Search for the cell housing the specified text and yield its (x, y) center coordinate. 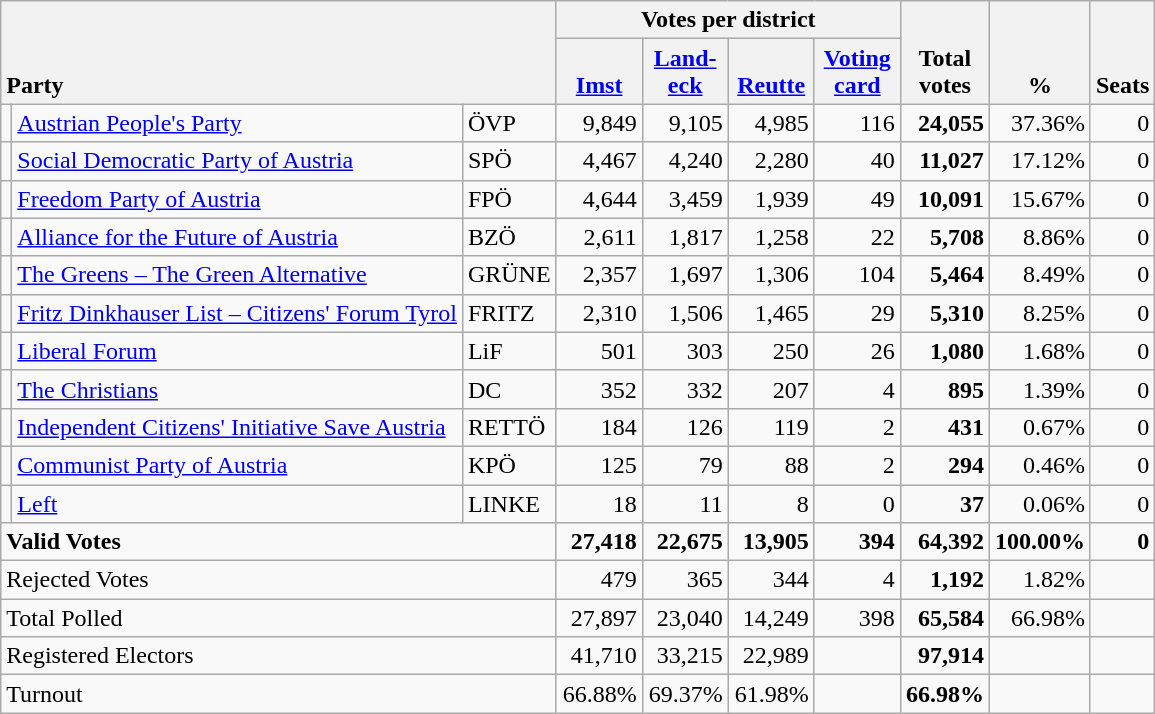
479 (599, 580)
125 (599, 465)
119 (771, 427)
431 (944, 427)
15.67% (1040, 199)
352 (599, 389)
303 (685, 351)
14,249 (771, 618)
61.98% (771, 694)
Reutte (771, 72)
2,611 (599, 237)
Communist Party of Austria (238, 465)
Rejected Votes (278, 580)
RETTÖ (509, 427)
0.06% (1040, 503)
The Christians (238, 389)
40 (857, 161)
FPÖ (509, 199)
126 (685, 427)
Alliance for the Future of Austria (238, 237)
Votingcard (857, 72)
Votes per district (728, 20)
250 (771, 351)
116 (857, 123)
3,459 (685, 199)
184 (599, 427)
398 (857, 618)
10,091 (944, 199)
104 (857, 275)
9,105 (685, 123)
79 (685, 465)
SPÖ (509, 161)
1.82% (1040, 580)
65,584 (944, 618)
1,506 (685, 313)
Turnout (278, 694)
332 (685, 389)
% (1040, 52)
1.68% (1040, 351)
27,418 (599, 542)
88 (771, 465)
4,985 (771, 123)
ÖVP (509, 123)
2,357 (599, 275)
69.37% (685, 694)
24,055 (944, 123)
18 (599, 503)
37.36% (1040, 123)
5,708 (944, 237)
27,897 (599, 618)
0.67% (1040, 427)
100.00% (1040, 542)
Total Polled (278, 618)
Totalvotes (944, 52)
Freedom Party of Austria (238, 199)
4,467 (599, 161)
KPÖ (509, 465)
97,914 (944, 656)
11,027 (944, 161)
The Greens – The Green Alternative (238, 275)
1,306 (771, 275)
394 (857, 542)
Left (238, 503)
344 (771, 580)
Party (278, 52)
37 (944, 503)
1,697 (685, 275)
66.88% (599, 694)
1,192 (944, 580)
294 (944, 465)
5,464 (944, 275)
11 (685, 503)
4,644 (599, 199)
501 (599, 351)
33,215 (685, 656)
41,710 (599, 656)
Land-eck (685, 72)
22,989 (771, 656)
8.86% (1040, 237)
Imst (599, 72)
DC (509, 389)
26 (857, 351)
17.12% (1040, 161)
Independent Citizens' Initiative Save Austria (238, 427)
64,392 (944, 542)
8.25% (1040, 313)
5,310 (944, 313)
1,258 (771, 237)
Austrian People's Party (238, 123)
LINKE (509, 503)
Liberal Forum (238, 351)
9,849 (599, 123)
207 (771, 389)
23,040 (685, 618)
365 (685, 580)
13,905 (771, 542)
1,939 (771, 199)
29 (857, 313)
Social Democratic Party of Austria (238, 161)
Seats (1122, 52)
Valid Votes (278, 542)
0.46% (1040, 465)
1,465 (771, 313)
895 (944, 389)
Registered Electors (278, 656)
22,675 (685, 542)
LiF (509, 351)
2,280 (771, 161)
22 (857, 237)
49 (857, 199)
1,080 (944, 351)
2,310 (599, 313)
1.39% (1040, 389)
BZÖ (509, 237)
8 (771, 503)
Fritz Dinkhauser List – Citizens' Forum Tyrol (238, 313)
8.49% (1040, 275)
1,817 (685, 237)
FRITZ (509, 313)
4,240 (685, 161)
GRÜNE (509, 275)
